Capture the cell that displays the provided text and extract its (x, y) central coordinate. 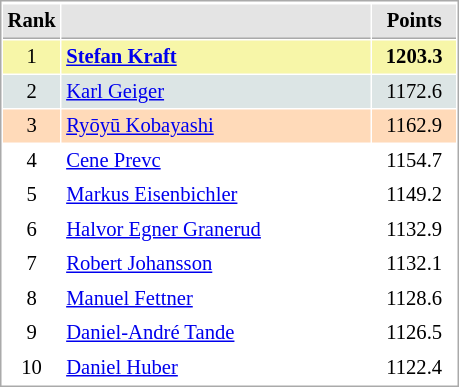
4 (32, 160)
1149.2 (414, 194)
1132.9 (414, 230)
5 (32, 194)
Manuel Fettner (216, 298)
1132.1 (414, 264)
Daniel-André Tande (216, 332)
Cene Prevc (216, 160)
10 (32, 368)
Robert Johansson (216, 264)
2 (32, 92)
1154.7 (414, 160)
1203.3 (414, 56)
8 (32, 298)
1122.4 (414, 368)
Stefan Kraft (216, 56)
Daniel Huber (216, 368)
Karl Geiger (216, 92)
1128.6 (414, 298)
3 (32, 126)
7 (32, 264)
6 (32, 230)
1172.6 (414, 92)
Rank (32, 21)
Markus Eisenbichler (216, 194)
1 (32, 56)
9 (32, 332)
1162.9 (414, 126)
1126.5 (414, 332)
Ryōyū Kobayashi (216, 126)
Points (414, 21)
Halvor Egner Granerud (216, 230)
